Locate the cell with the specified text and output its [X, Y] center coordinate. 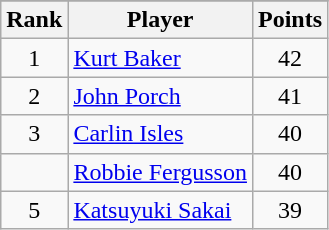
41 [290, 96]
Rank [34, 20]
Katsuyuki Sakai [160, 210]
5 [34, 210]
Points [290, 20]
1 [34, 58]
Player [160, 20]
2 [34, 96]
Robbie Fergusson [160, 172]
Kurt Baker [160, 58]
Carlin Isles [160, 134]
3 [34, 134]
42 [290, 58]
John Porch [160, 96]
39 [290, 210]
